Find where the given text appears and provide that cell's center as [X, Y] coordinate. 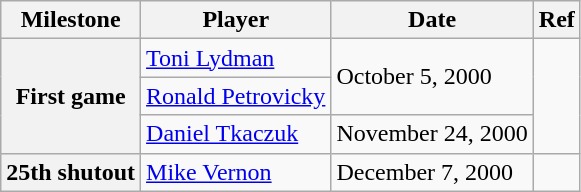
First game [71, 96]
October 5, 2000 [432, 77]
Date [432, 20]
Milestone [71, 20]
25th shutout [71, 172]
Mike Vernon [236, 172]
November 24, 2000 [432, 134]
December 7, 2000 [432, 172]
Daniel Tkaczuk [236, 134]
Ref [556, 20]
Player [236, 20]
Ronald Petrovicky [236, 96]
Toni Lydman [236, 58]
